Return [x, y] of the center of cell containing provided text 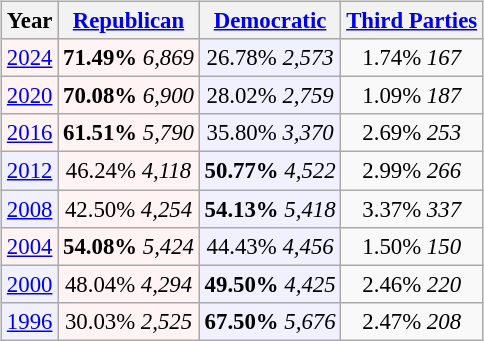
3.37% 337 [412, 209]
Third Parties [412, 21]
48.04% 4,294 [129, 284]
61.51% 5,790 [129, 133]
46.24% 4,118 [129, 171]
70.08% 6,900 [129, 96]
2000 [30, 284]
44.43% 4,456 [270, 246]
2.99% 266 [412, 171]
1.09% 187 [412, 96]
2.47% 208 [412, 321]
54.13% 5,418 [270, 209]
2016 [30, 133]
Year [30, 21]
28.02% 2,759 [270, 96]
30.03% 2,525 [129, 321]
71.49% 6,869 [129, 58]
54.08% 5,424 [129, 246]
35.80% 3,370 [270, 133]
1.74% 167 [412, 58]
49.50% 4,425 [270, 284]
Republican [129, 21]
2020 [30, 96]
2008 [30, 209]
42.50% 4,254 [129, 209]
2004 [30, 246]
2024 [30, 58]
50.77% 4,522 [270, 171]
67.50% 5,676 [270, 321]
1996 [30, 321]
2.46% 220 [412, 284]
26.78% 2,573 [270, 58]
2.69% 253 [412, 133]
2012 [30, 171]
1.50% 150 [412, 246]
Democratic [270, 21]
